Find where the given text appears and provide that cell's center as (X, Y) coordinate. 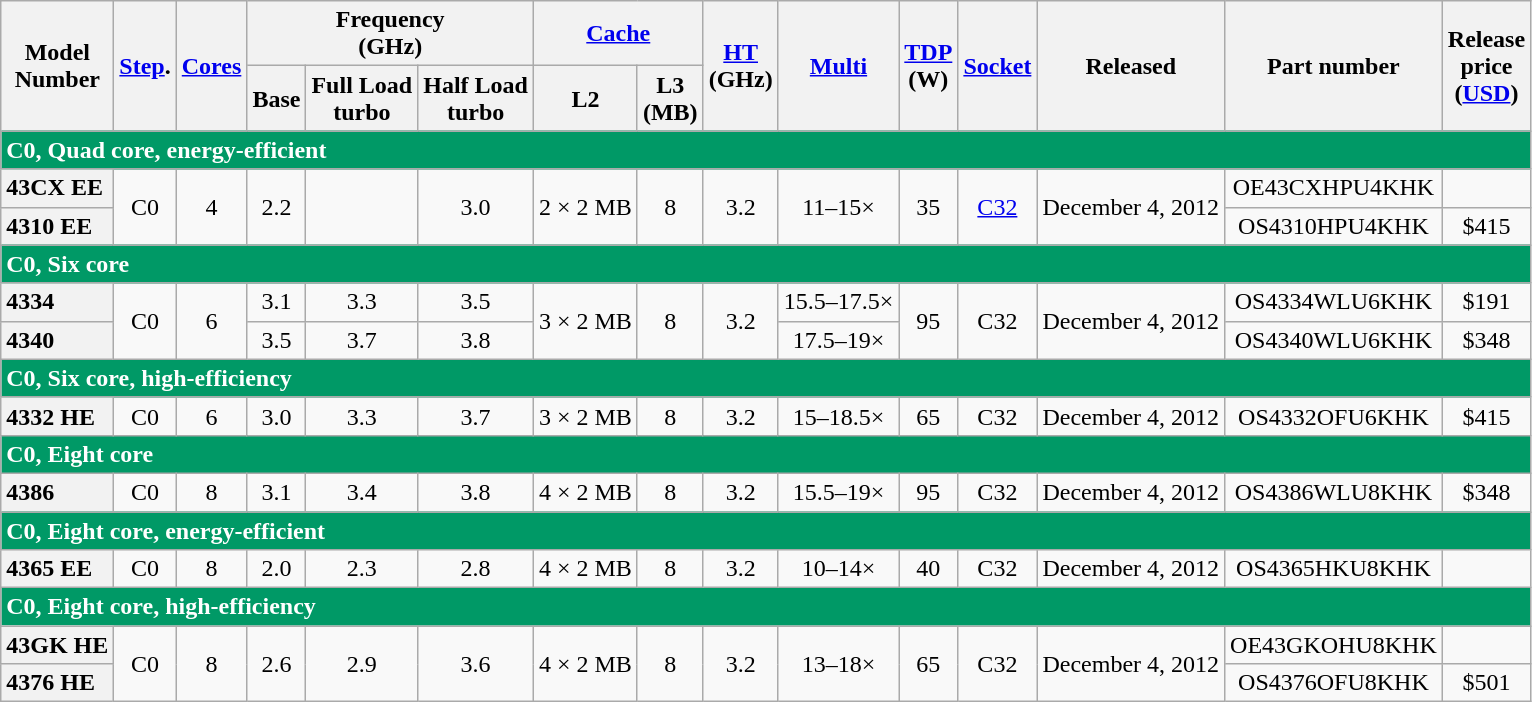
4310 EE (58, 226)
35 (928, 207)
Half Loadturbo (476, 98)
C0, Eight core, high-efficiency (766, 607)
$191 (1486, 302)
Full Loadturbo (362, 98)
Frequency(GHz) (390, 34)
4376 HE (58, 683)
2.2 (276, 207)
2.6 (276, 664)
L3(MB) (670, 98)
Cache (618, 34)
C0, Eight core (766, 454)
OS4365HKU8KHK (1334, 569)
2.9 (362, 664)
Step. (145, 66)
HT(GHz) (740, 66)
43GK HE (58, 645)
3.4 (362, 492)
OE43GKOHU8KHK (1334, 645)
Cores (212, 66)
C0, Six core (766, 264)
15.5–19× (838, 492)
Releaseprice(USD) (1486, 66)
C0, Eight core, energy-efficient (766, 531)
43CX EE (58, 188)
OS4340WLU6KHK (1334, 340)
TDP(W) (928, 66)
3.6 (476, 664)
11–15× (838, 207)
4 (212, 207)
ModelNumber (58, 66)
Multi (838, 66)
2.8 (476, 569)
Socket (998, 66)
C0, Quad core, energy-efficient (766, 150)
10–14× (838, 569)
4334 (58, 302)
40 (928, 569)
4386 (58, 492)
$501 (1486, 683)
C0, Six core, high-efficiency (766, 378)
15.5–17.5× (838, 302)
L2 (585, 98)
Released (1131, 66)
OE43CXHPU4KHK (1334, 188)
OS4332OFU6KHK (1334, 416)
2.3 (362, 569)
2.0 (276, 569)
Part number (1334, 66)
OS4334WLU6KHK (1334, 302)
OS4386WLU8KHK (1334, 492)
4332 HE (58, 416)
17.5–19× (838, 340)
15–18.5× (838, 416)
OS4376OFU8KHK (1334, 683)
OS4310HPU4KHK (1334, 226)
13–18× (838, 664)
4340 (58, 340)
2 × 2 MB (585, 207)
4365 EE (58, 569)
Base (276, 98)
